Find where the given text appears and provide that cell's center as [x, y] coordinate. 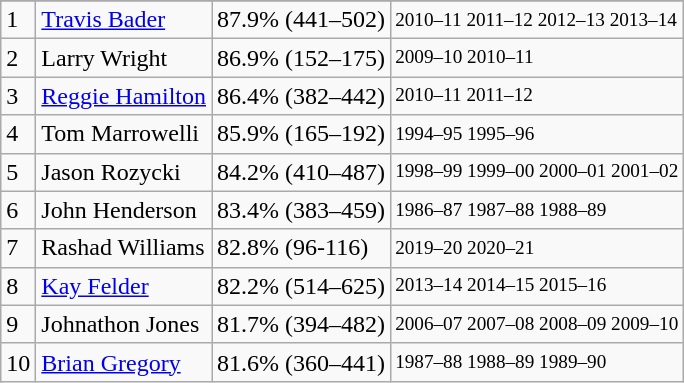
83.4% (383–459) [302, 210]
2019–20 2020–21 [537, 248]
1986–87 1987–88 1988–89 [537, 210]
2 [18, 58]
2010–11 2011–12 [537, 96]
7 [18, 248]
John Henderson [124, 210]
1987–88 1988–89 1989–90 [537, 362]
Kay Felder [124, 286]
87.9% (441–502) [302, 20]
82.8% (96-116) [302, 248]
2006–07 2007–08 2008–09 2009–10 [537, 324]
1994–95 1995–96 [537, 134]
Tom Marrowelli [124, 134]
Larry Wright [124, 58]
Rashad Williams [124, 248]
81.7% (394–482) [302, 324]
5 [18, 172]
Johnathon Jones [124, 324]
Travis Bader [124, 20]
4 [18, 134]
1 [18, 20]
2009–10 2010–11 [537, 58]
Brian Gregory [124, 362]
85.9% (165–192) [302, 134]
81.6% (360–441) [302, 362]
Jason Rozycki [124, 172]
82.2% (514–625) [302, 286]
10 [18, 362]
2013–14 2014–15 2015–16 [537, 286]
1998–99 1999–00 2000–01 2001–02 [537, 172]
9 [18, 324]
3 [18, 96]
8 [18, 286]
84.2% (410–487) [302, 172]
2010–11 2011–12 2012–13 2013–14 [537, 20]
6 [18, 210]
86.4% (382–442) [302, 96]
86.9% (152–175) [302, 58]
Reggie Hamilton [124, 96]
